Extract the [x, y] coordinate from the center of the cell holding the provided text.  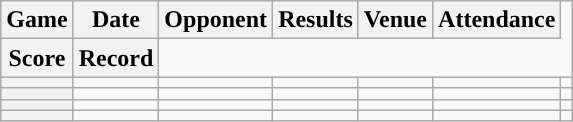
Attendance [497, 20]
Score [37, 58]
Record [116, 58]
Venue [395, 20]
Results [316, 20]
Game [37, 20]
Date [116, 20]
Opponent [216, 20]
